Identify which cell holds the provided text, then report its [x, y] central coordinate. 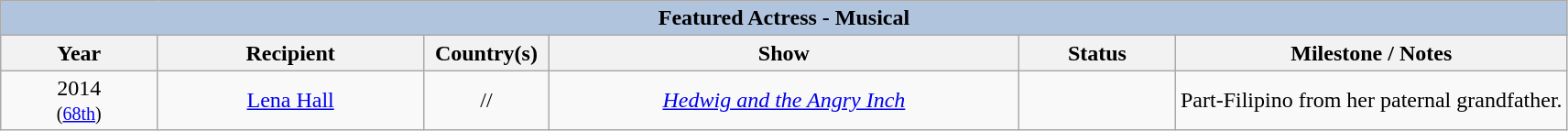
Country(s) [487, 53]
Recipient [291, 53]
2014(68th) [79, 101]
Hedwig and the Angry Inch [784, 101]
Show [784, 53]
Milestone / Notes [1371, 53]
// [487, 101]
Part-Filipino from her paternal grandfather. [1371, 101]
Featured Actress - Musical [784, 18]
Status [1097, 53]
Year [79, 53]
Lena Hall [291, 101]
